Determine the (X, Y) coordinate at the center of the cell enclosing the given text.  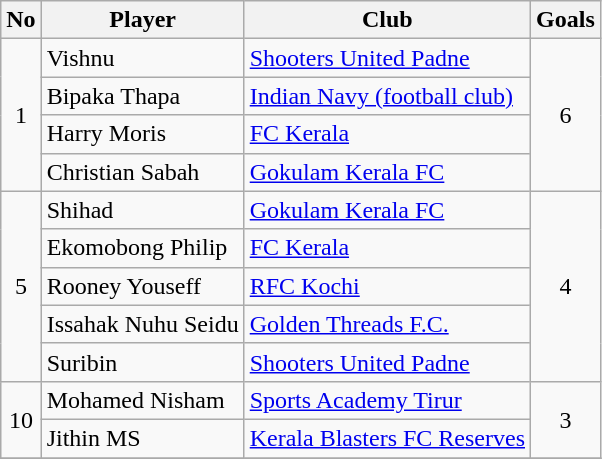
No (21, 20)
RFC Kochi (387, 286)
Harry Moris (142, 134)
Rooney Youseff (142, 286)
Bipaka Thapa (142, 96)
Ekomobong Philip (142, 248)
Player (142, 20)
5 (21, 286)
6 (566, 115)
Golden Threads F.C. (387, 324)
Indian Navy (football club) (387, 96)
Suribin (142, 362)
Shihad (142, 210)
4 (566, 286)
Sports Academy Tirur (387, 400)
10 (21, 419)
Issahak Nuhu Seidu (142, 324)
Christian Sabah (142, 172)
Goals (566, 20)
Vishnu (142, 58)
Kerala Blasters FC Reserves (387, 438)
Mohamed Nisham (142, 400)
3 (566, 419)
Club (387, 20)
Jithin MS (142, 438)
1 (21, 115)
